Scan for the cell matching the given text and deliver its (x, y) coordinate at center. 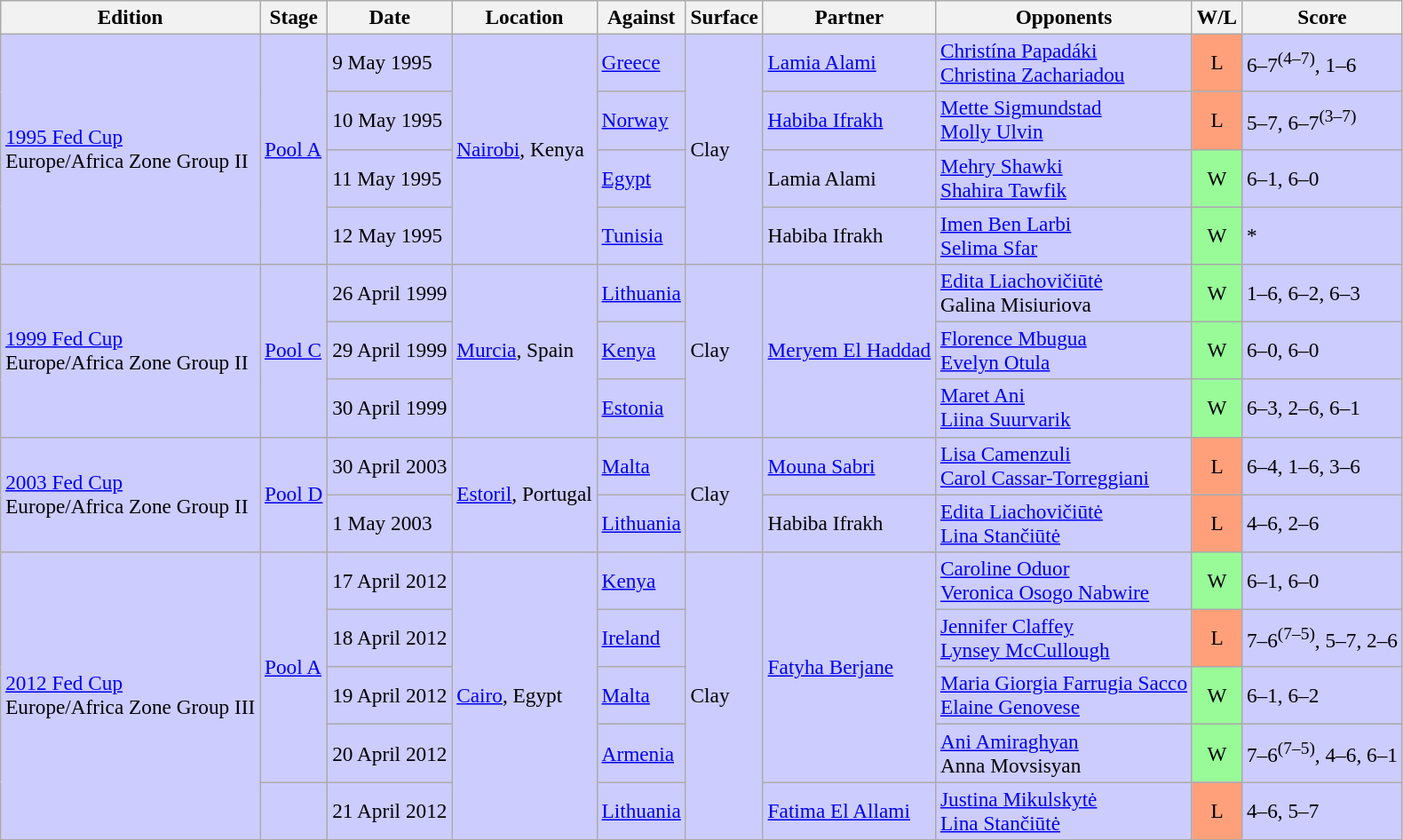
2012 Fed Cup Europe/Africa Zone Group III (131, 695)
Mehry Shawki Shahira Tawfik (1064, 178)
5–7, 6–7(3–7) (1323, 121)
Murcia, Spain (524, 350)
11 May 1995 (390, 178)
Against (641, 17)
Nairobi, Kenya (524, 149)
Mette Sigmundstad Molly Ulvin (1064, 121)
Edita Liachovičiūtė Galina Misiuriova (1064, 293)
1999 Fed Cup Europe/Africa Zone Group II (131, 350)
4–6, 2–6 (1323, 522)
Norway (641, 121)
Mouna Sabri (849, 465)
6–4, 1–6, 3–6 (1323, 465)
29 April 1999 (390, 350)
Pool C (294, 350)
10 May 1995 (390, 121)
1–6, 6–2, 6–3 (1323, 293)
7–6(7–5), 5–7, 2–6 (1323, 638)
2003 Fed Cup Europe/Africa Zone Group II (131, 495)
* (1323, 234)
Partner (849, 17)
Surface (725, 17)
18 April 2012 (390, 638)
Meryem El Haddad (849, 350)
Edition (131, 17)
19 April 2012 (390, 696)
Ani Amiraghyan Anna Movsisyan (1064, 753)
30 April 2003 (390, 465)
Date (390, 17)
Tunisia (641, 234)
Caroline Oduor Veronica Osogo Nabwire (1064, 581)
Location (524, 17)
1 May 2003 (390, 522)
4–6, 5–7 (1323, 810)
Pool D (294, 495)
Imen Ben Larbi Selima Sfar (1064, 234)
12 May 1995 (390, 234)
Greece (641, 62)
Florence Mbugua Evelyn Otula (1064, 350)
Armenia (641, 753)
Christína Papadáki Christina Zachariadou (1064, 62)
6–7(4–7), 1–6 (1323, 62)
Estonia (641, 408)
6–0, 6–0 (1323, 350)
W/L (1217, 17)
Edita Liachovičiūtė Lina Stančiūtė (1064, 522)
Ireland (641, 638)
21 April 2012 (390, 810)
Fatima El Allami (849, 810)
20 April 2012 (390, 753)
Lisa Camenzuli Carol Cassar-Torreggiani (1064, 465)
Opponents (1064, 17)
Stage (294, 17)
7–6(7–5), 4–6, 6–1 (1323, 753)
Estoril, Portugal (524, 495)
9 May 1995 (390, 62)
30 April 1999 (390, 408)
Egypt (641, 178)
Fatyha Berjane (849, 666)
6–3, 2–6, 6–1 (1323, 408)
1995 Fed Cup Europe/Africa Zone Group II (131, 149)
Maret Ani Liina Suurvarik (1064, 408)
Score (1323, 17)
26 April 1999 (390, 293)
Maria Giorgia Farrugia Sacco Elaine Genovese (1064, 696)
Jennifer Claffey Lynsey McCullough (1064, 638)
Cairo, Egypt (524, 695)
17 April 2012 (390, 581)
6–1, 6–2 (1323, 696)
Justina Mikulskytė Lina Stančiūtė (1064, 810)
